Capture the cell that displays the provided text and extract its [X, Y] central coordinate. 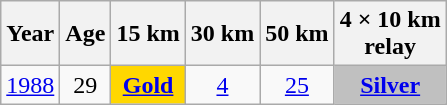
4 [222, 85]
29 [86, 85]
50 km [297, 34]
30 km [222, 34]
15 km [148, 34]
25 [297, 85]
Gold [148, 85]
Silver [390, 85]
1988 [30, 85]
4 × 10 kmrelay [390, 34]
Year [30, 34]
Age [86, 34]
